Pinpoint the cell where the given text exists, returning its [x, y] midpoint coordinate. 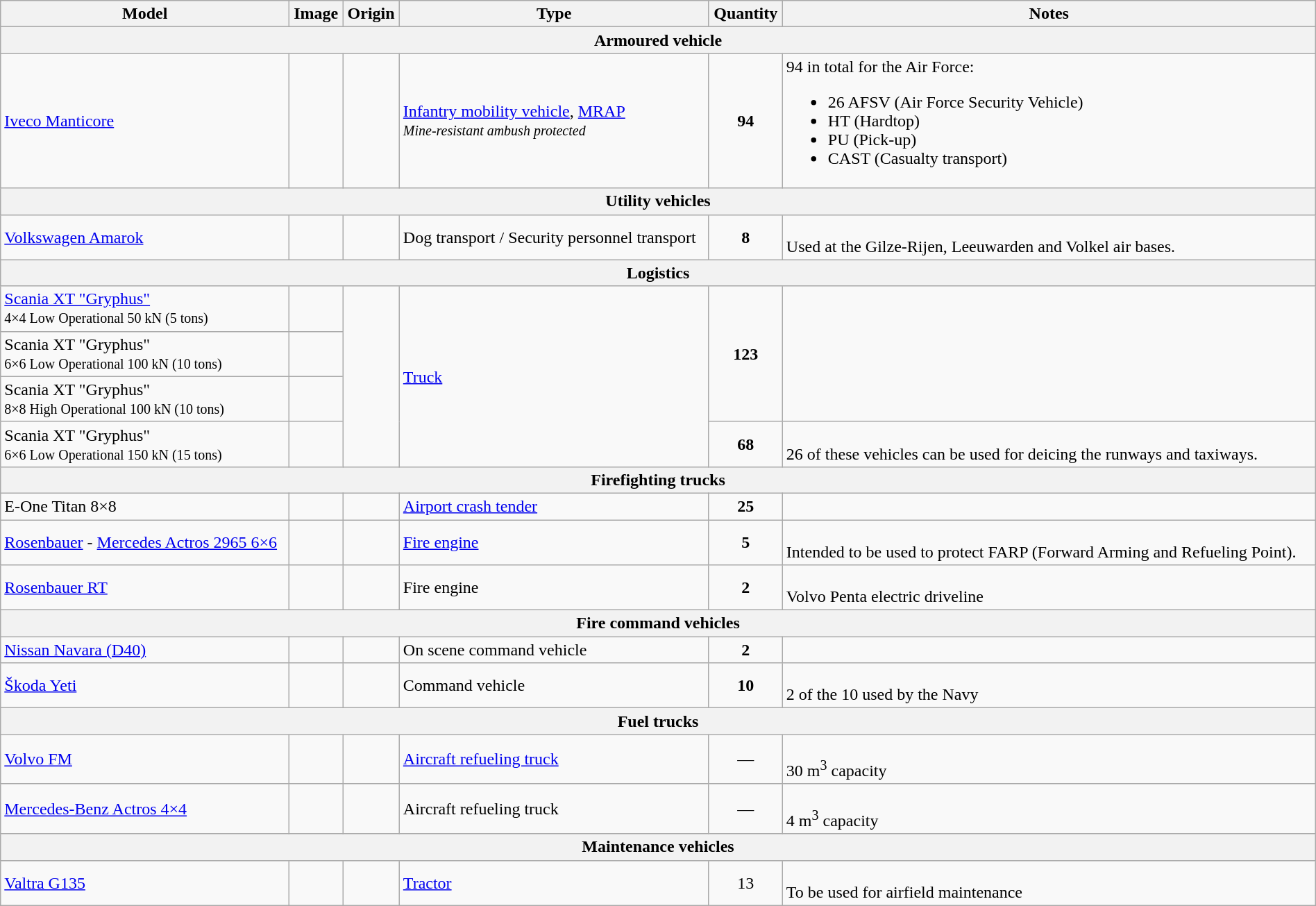
Command vehicle [554, 686]
13 [745, 883]
Origin [371, 14]
Maintenance vehicles [658, 847]
Dog transport / Security personnel transport [554, 237]
26 of these vehicles can be used for deicing the runways and taxiways. [1049, 444]
Armoured vehicle [658, 40]
Scania XT "Gryphus"6×6 Low Operational 150 kN (15 tons) [145, 444]
Škoda Yeti [145, 686]
Model [145, 14]
Utility vehicles [658, 201]
Rosenbauer - Mercedes Actros 2965 6×6 [145, 542]
25 [745, 506]
E-One Titan 8×8 [145, 506]
Truck [554, 376]
Scania XT "Gryphus"4×4 Low Operational 50 kN (5 tons) [145, 308]
Mercedes-Benz Actros 4×4 [145, 809]
123 [745, 354]
94 in total for the Air Force:26 AFSV (Air Force Security Vehicle)HT (Hardtop)PU (Pick-up)CAST (Casualty transport) [1049, 121]
94 [745, 121]
2 of the 10 used by the Navy [1049, 686]
Tractor [554, 883]
Scania XT "Gryphus"8×8 High Operational 100 kN (10 tons) [145, 399]
Volvo Penta electric driveline [1049, 587]
Quantity [745, 14]
8 [745, 237]
Nissan Navara (D40) [145, 650]
Scania XT "Gryphus"6×6 Low Operational 100 kN (10 tons) [145, 354]
Infantry mobility vehicle, MRAPMine-resistant ambush protected [554, 121]
68 [745, 444]
Intended to be used to protect FARP (Forward Arming and Refueling Point). [1049, 542]
Airport crash tender [554, 506]
Fire command vehicles [658, 623]
Image [317, 14]
4 m3 capacity [1049, 809]
Notes [1049, 14]
10 [745, 686]
5 [745, 542]
30 m3 capacity [1049, 760]
Logistics [658, 273]
Valtra G135 [145, 883]
Fuel trucks [658, 721]
Iveco Manticore [145, 121]
Volkswagen Amarok [145, 237]
Type [554, 14]
Used at the Gilze-Rijen, Leeuwarden and Volkel air bases. [1049, 237]
To be used for airfield maintenance [1049, 883]
Rosenbauer RT [145, 587]
Volvo FM [145, 760]
On scene command vehicle [554, 650]
Firefighting trucks [658, 480]
